Find where the given text appears and provide that cell's center as [X, Y] coordinate. 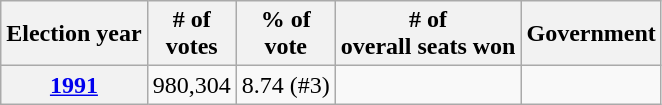
980,304 [192, 85]
% ofvote [286, 34]
8.74 (#3) [286, 85]
# ofvotes [192, 34]
Government [591, 34]
1991 [74, 85]
Election year [74, 34]
# ofoverall seats won [428, 34]
